Find where the given text appears and provide that cell's center as (x, y) coordinate. 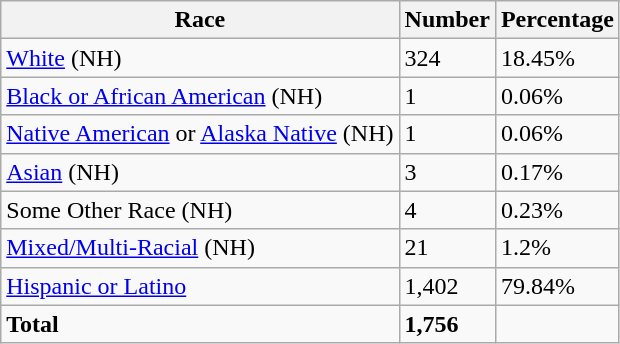
Number (447, 20)
White (NH) (200, 58)
Hispanic or Latino (200, 286)
324 (447, 58)
0.23% (557, 210)
Some Other Race (NH) (200, 210)
3 (447, 172)
18.45% (557, 58)
21 (447, 248)
Native American or Alaska Native (NH) (200, 134)
1,402 (447, 286)
Mixed/Multi-Racial (NH) (200, 248)
1,756 (447, 324)
Black or African American (NH) (200, 96)
79.84% (557, 286)
Asian (NH) (200, 172)
0.17% (557, 172)
Total (200, 324)
Race (200, 20)
Percentage (557, 20)
1.2% (557, 248)
4 (447, 210)
